Capture the cell that displays the provided text and extract its [X, Y] central coordinate. 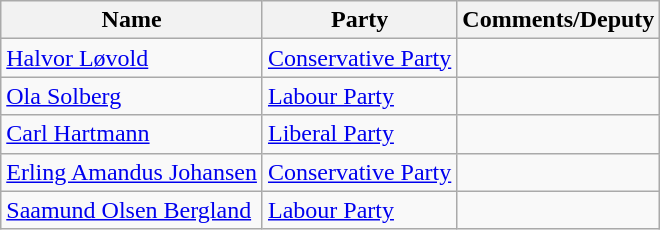
Saamund Olsen Bergland [132, 210]
Carl Hartmann [132, 134]
Liberal Party [359, 134]
Ola Solberg [132, 96]
Name [132, 20]
Erling Amandus Johansen [132, 172]
Party [359, 20]
Halvor Løvold [132, 58]
Comments/Deputy [558, 20]
